Provide the [x, y] coordinate of the cell's center where the given text is located.  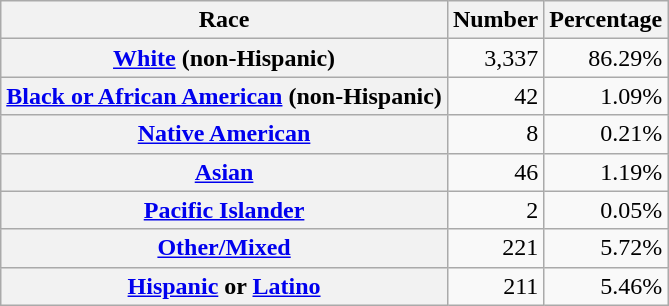
3,337 [495, 58]
1.09% [606, 96]
0.05% [606, 210]
Percentage [606, 20]
211 [495, 286]
Other/Mixed [224, 248]
42 [495, 96]
2 [495, 210]
Number [495, 20]
Race [224, 20]
Pacific Islander [224, 210]
8 [495, 134]
221 [495, 248]
5.72% [606, 248]
White (non-Hispanic) [224, 58]
Hispanic or Latino [224, 286]
0.21% [606, 134]
46 [495, 172]
Black or African American (non-Hispanic) [224, 96]
5.46% [606, 286]
Native American [224, 134]
Asian [224, 172]
86.29% [606, 58]
1.19% [606, 172]
